Return the (x, y) coordinate for the center point of the cell that contains the specified text.  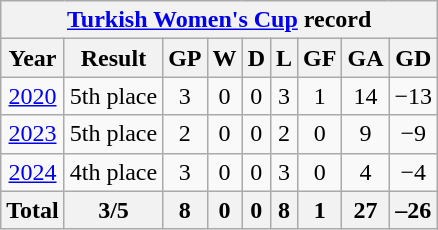
3/5 (113, 210)
−4 (414, 172)
2024 (33, 172)
−13 (414, 96)
9 (366, 134)
27 (366, 210)
GD (414, 58)
4 (366, 172)
4th place (113, 172)
GF (320, 58)
2023 (33, 134)
GP (185, 58)
−9 (414, 134)
L (284, 58)
GA (366, 58)
Year (33, 58)
Total (33, 210)
Result (113, 58)
D (256, 58)
W (224, 58)
Turkish Women's Cup record (220, 20)
2020 (33, 96)
14 (366, 96)
–26 (414, 210)
